Search for the cell housing the specified text and yield its (X, Y) center coordinate. 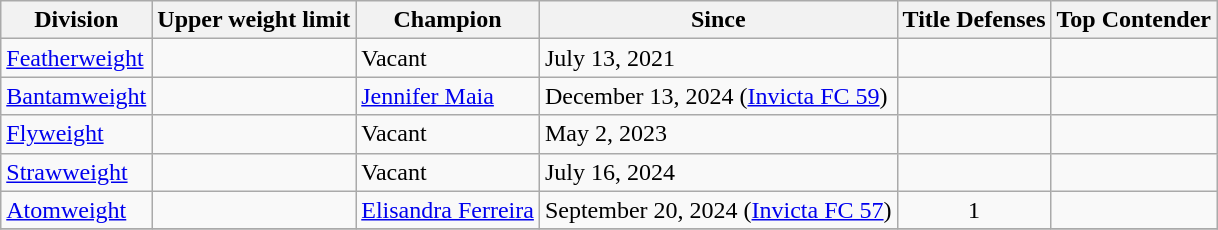
Top Contender (1134, 20)
Division (76, 20)
July 13, 2021 (718, 58)
Strawweight (76, 172)
September 20, 2024 (Invicta FC 57) (718, 210)
Atomweight (76, 210)
1 (974, 210)
Since (718, 20)
July 16, 2024 (718, 172)
Title Defenses (974, 20)
December 13, 2024 (Invicta FC 59) (718, 96)
Featherweight (76, 58)
Flyweight (76, 134)
Champion (448, 20)
Upper weight limit (254, 20)
Elisandra Ferreira (448, 210)
May 2, 2023 (718, 134)
Bantamweight (76, 96)
Jennifer Maia (448, 96)
